From the cell containing the given text, extract its center point as [X, Y] coordinate. 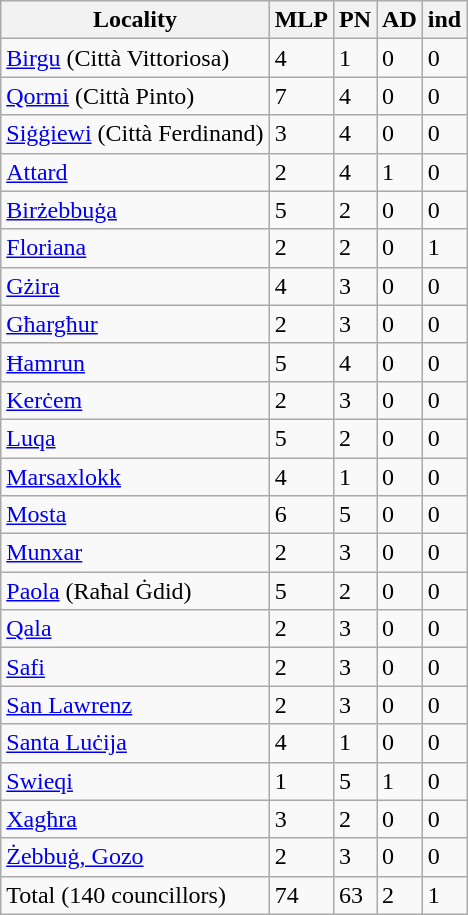
Gżira [135, 286]
Locality [135, 20]
Swieqi [135, 781]
MLP [301, 20]
63 [354, 895]
AD [400, 20]
Safi [135, 667]
Għargħur [135, 324]
Xagħra [135, 819]
7 [301, 96]
6 [301, 515]
Birgu (Città Vittoriosa) [135, 58]
Luqa [135, 438]
Marsaxlokk [135, 477]
Munxar [135, 553]
Qormi (Città Pinto) [135, 96]
Santa Luċija [135, 743]
Ħamrun [135, 362]
Attard [135, 172]
Qala [135, 629]
Mosta [135, 515]
ind [444, 20]
74 [301, 895]
Paola (Raħal Ġdid) [135, 591]
San Lawrenz [135, 705]
Siġġiewi (Città Ferdinand) [135, 134]
Kerċem [135, 400]
Żebbuġ, Gozo [135, 857]
Birżebbuġa [135, 210]
Floriana [135, 248]
Total (140 councillors) [135, 895]
PN [354, 20]
